Find where the given text appears and provide that cell's center as [X, Y] coordinate. 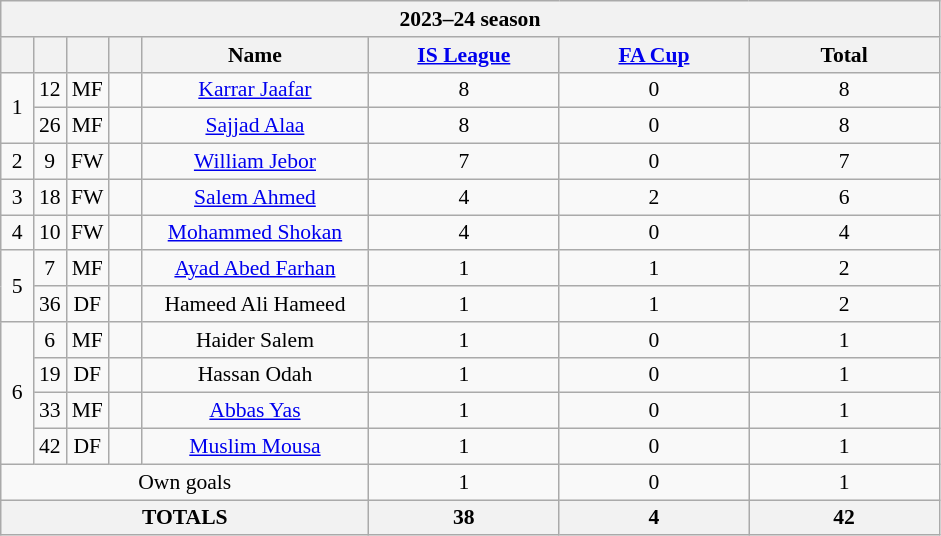
Haider Salem [255, 340]
18 [50, 197]
William Jebor [255, 162]
2023–24 season [470, 19]
TOTALS [185, 518]
Hassan Odah [255, 375]
19 [50, 375]
Total [844, 55]
12 [50, 90]
Sajjad Alaa [255, 126]
36 [50, 304]
10 [50, 233]
Karrar Jaafar [255, 90]
5 [18, 286]
IS League [464, 55]
Abbas Yas [255, 411]
Hameed Ali Hameed [255, 304]
FA Cup [654, 55]
Ayad Abed Farhan [255, 269]
26 [50, 126]
33 [50, 411]
Muslim Mousa [255, 447]
Own goals [185, 482]
Salem Ahmed [255, 197]
38 [464, 518]
9 [50, 162]
3 [18, 197]
Name [255, 55]
Mohammed Shokan [255, 233]
